Extract the [X, Y] coordinate from the center of the cell holding the provided text.  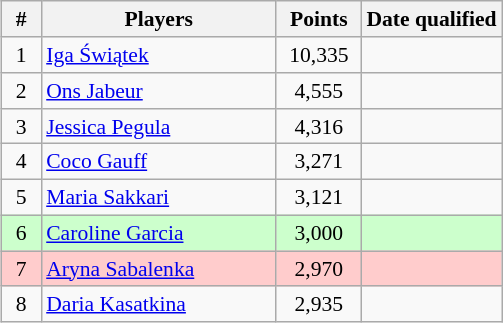
4,316 [318, 126]
Aryna Sabalenka [158, 269]
3,000 [318, 233]
# [21, 19]
7 [21, 269]
8 [21, 304]
10,335 [318, 55]
2,970 [318, 269]
2 [21, 91]
Players [158, 19]
4 [21, 162]
4,555 [318, 91]
Coco Gauff [158, 162]
Jessica Pegula [158, 126]
Daria Kasatkina [158, 304]
3,121 [318, 197]
1 [21, 55]
5 [21, 197]
3,271 [318, 162]
3 [21, 126]
Iga Świątek [158, 55]
Points [318, 19]
Caroline Garcia [158, 233]
Maria Sakkari [158, 197]
Date qualified [431, 19]
2,935 [318, 304]
6 [21, 233]
Ons Jabeur [158, 91]
